Identify which cell holds the provided text, then report its [x, y] central coordinate. 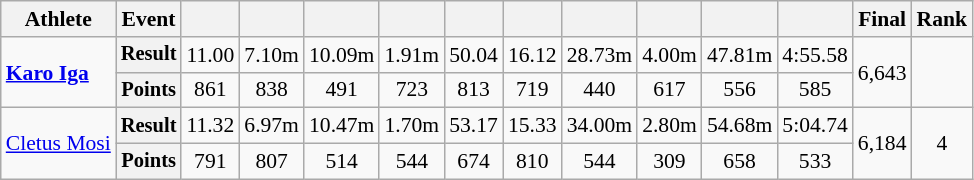
6.97m [272, 126]
791 [210, 162]
5:04.74 [814, 126]
53.17 [474, 126]
617 [670, 90]
838 [272, 90]
514 [342, 162]
Cletus Mosi [58, 144]
10.47m [342, 126]
Athlete [58, 19]
440 [600, 90]
4:55.58 [814, 55]
54.68m [740, 126]
4 [942, 144]
Final [882, 19]
15.33 [532, 126]
11.00 [210, 55]
16.12 [532, 55]
4.00m [670, 55]
28.73m [600, 55]
Karo Iga [58, 72]
491 [342, 90]
723 [412, 90]
533 [814, 162]
585 [814, 90]
674 [474, 162]
719 [532, 90]
10.09m [342, 55]
50.04 [474, 55]
47.81m [740, 55]
Rank [942, 19]
34.00m [600, 126]
658 [740, 162]
6,643 [882, 72]
309 [670, 162]
810 [532, 162]
1.70m [412, 126]
556 [740, 90]
1.91m [412, 55]
6,184 [882, 144]
807 [272, 162]
7.10m [272, 55]
11.32 [210, 126]
2.80m [670, 126]
861 [210, 90]
Event [149, 19]
813 [474, 90]
